From the cell containing the given text, extract its center point as [X, Y] coordinate. 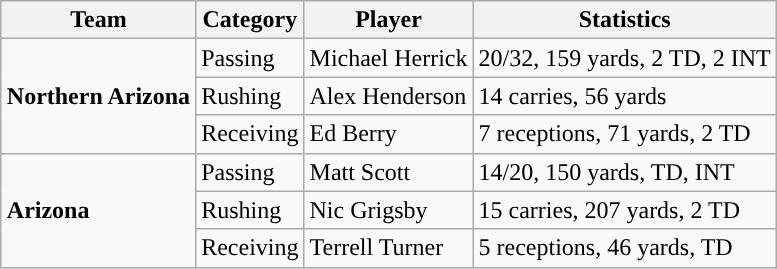
14 carries, 56 yards [624, 96]
Michael Herrick [388, 58]
Player [388, 20]
15 carries, 207 yards, 2 TD [624, 210]
20/32, 159 yards, 2 TD, 2 INT [624, 58]
Northern Arizona [98, 96]
7 receptions, 71 yards, 2 TD [624, 134]
Team [98, 20]
14/20, 150 yards, TD, INT [624, 172]
Matt Scott [388, 172]
Category [250, 20]
Nic Grigsby [388, 210]
Ed Berry [388, 134]
5 receptions, 46 yards, TD [624, 248]
Statistics [624, 20]
Terrell Turner [388, 248]
Alex Henderson [388, 96]
Arizona [98, 210]
